For the text-containing cell, return its midpoint in (X, Y) coordinate format. 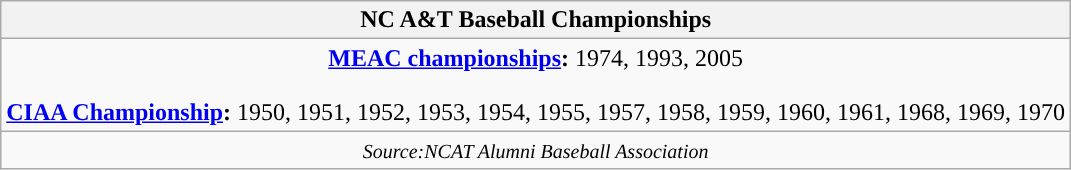
Source:NCAT Alumni Baseball Association (536, 150)
NC A&T Baseball Championships (536, 20)
MEAC championships: 1974, 1993, 2005 CIAA Championship: 1950, 1951, 1952, 1953, 1954, 1955, 1957, 1958, 1959, 1960, 1961, 1968, 1969, 1970 (536, 85)
